For the text-containing cell, return its midpoint in [X, Y] coordinate format. 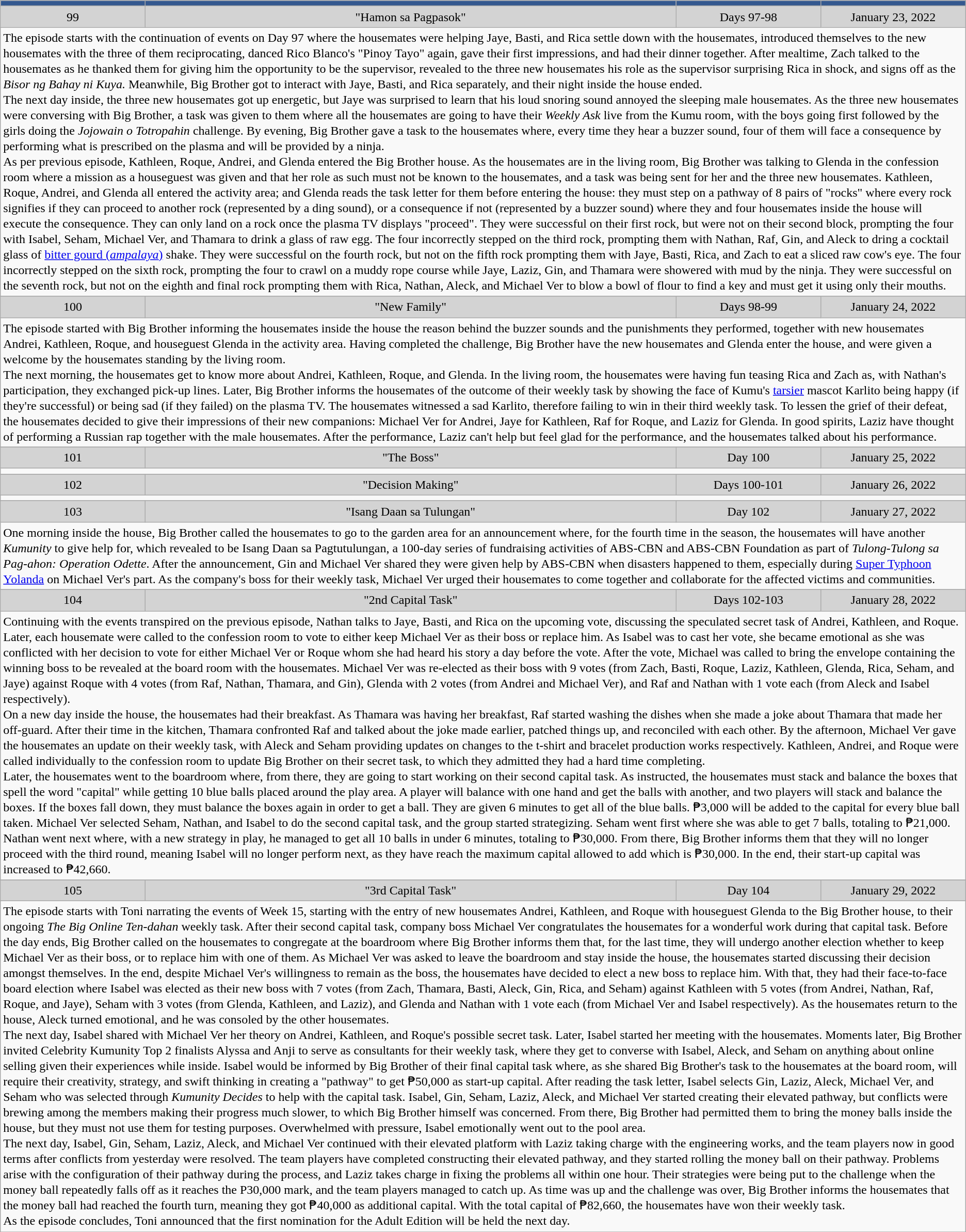
101 [73, 457]
100 [73, 307]
January 28, 2022 [894, 600]
102 [73, 484]
Day 104 [748, 891]
January 27, 2022 [894, 511]
103 [73, 511]
January 24, 2022 [894, 307]
Day 102 [748, 511]
Days 98-99 [748, 307]
"Decision Making" [411, 484]
"The Boss" [411, 457]
Days 102-103 [748, 600]
January 23, 2022 [894, 17]
104 [73, 600]
"New Family" [411, 307]
"3rd Capital Task" [411, 891]
Days 100-101 [748, 484]
105 [73, 891]
"Hamon sa Pagpasok" [411, 17]
"Isang Daan sa Tulungan" [411, 511]
Days 97-98 [748, 17]
Day 100 [748, 457]
January 29, 2022 [894, 891]
"2nd Capital Task" [411, 600]
January 25, 2022 [894, 457]
January 26, 2022 [894, 484]
99 [73, 17]
